Pinpoint the cell where the given text exists, returning its (x, y) midpoint coordinate. 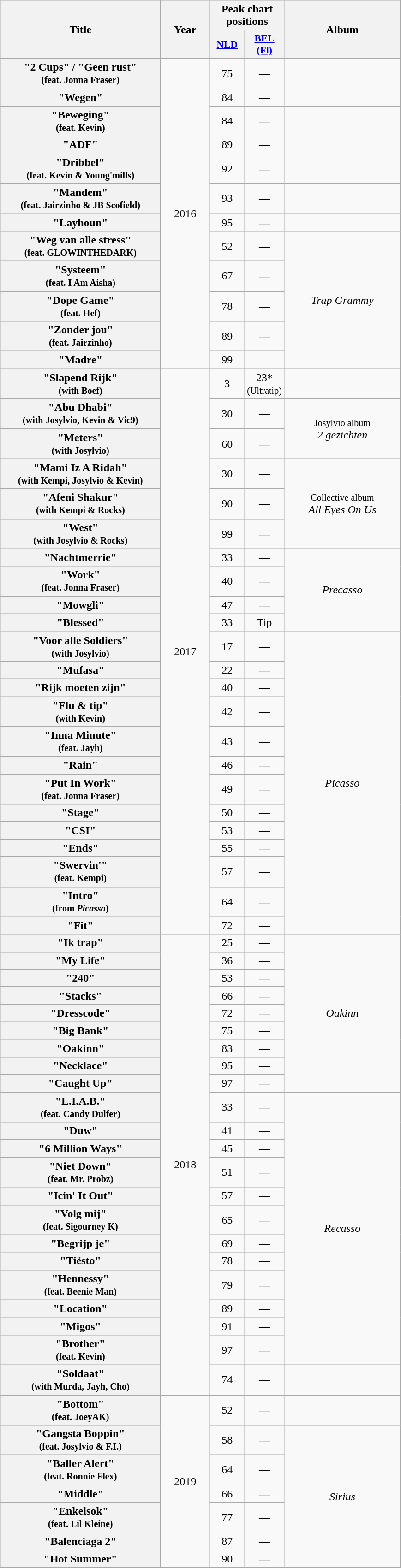
36 (227, 960)
"Tiësto" (80, 1261)
"Abu Dhabi" (with Josylvio, Kevin & Vic9) (80, 414)
"Beweging"(feat. Kevin) (80, 121)
58 (227, 1440)
"Inna Minute"(feat. Jayh) (80, 741)
74 (227, 1379)
"Enkelsok"(feat. Lil Kleine) (80, 1518)
69 (227, 1243)
Recasso (342, 1229)
"Begrijp je" (80, 1243)
"Zonder jou"(feat. Jairzinho) (80, 337)
"Stacks" (80, 995)
"Rain" (80, 765)
83 (227, 1048)
55 (227, 848)
25 (227, 943)
"6 Million Ways" (80, 1148)
23*(Ultratip) (265, 384)
"Dribbel"(feat. Kevin & Young'mills) (80, 169)
93 (227, 198)
92 (227, 169)
"Hennessy"(feat. Beenie Man) (80, 1284)
Josylvio album2 gezichten (342, 429)
"CSI" (80, 830)
"Ends" (80, 848)
Year (186, 30)
"Dresscode" (80, 1013)
"Intro"(from Picasso) (80, 902)
Oakinn (342, 1013)
"Brother"(feat. Kevin) (80, 1350)
17 (227, 646)
"Mowgli" (80, 605)
"Necklace" (80, 1066)
"Mufasa" (80, 670)
67 (227, 276)
22 (227, 670)
"Swervin'"(feat. Kempi) (80, 871)
"ADF" (80, 145)
2017 (186, 651)
"Work"(feat. Jonna Fraser) (80, 581)
Tip (265, 622)
"My Life" (80, 960)
"L.I.A.B."(feat. Candy Dulfer) (80, 1107)
Precasso (342, 590)
79 (227, 1284)
2018 (186, 1165)
2016 (186, 214)
"Fit" (80, 925)
"Mandem"(feat. Jairzinho & JB Scofield) (80, 198)
Collective albumAll Eyes On Us (342, 503)
"Afeni Shakur" (with Kempi & Rocks) (80, 503)
"Niet Down"(feat. Mr. Probz) (80, 1172)
"Gangsta Boppin" (feat. Josylvio & F.I.) (80, 1440)
41 (227, 1131)
"Rijk moeten zijn" (80, 687)
"Bottom" (feat. JoeyAK) (80, 1410)
"Icin' It Out" (80, 1196)
Sirius (342, 1497)
"Soldaat"(with Murda, Jayh, Cho) (80, 1379)
"Put In Work"(feat. Jonna Fraser) (80, 789)
91 (227, 1326)
"Balenciaga 2" (80, 1541)
"Voor alle Soldiers"(with Josylvio) (80, 646)
"Stage" (80, 813)
NLD (227, 44)
47 (227, 605)
65 (227, 1220)
77 (227, 1518)
"Duw" (80, 1131)
42 (227, 711)
87 (227, 1541)
"240" (80, 978)
"Slapend Rijk" (with Boef) (80, 384)
"Caught Up" (80, 1083)
45 (227, 1148)
Picasso (342, 783)
"Baller Alert" (feat. Ronnie Flex) (80, 1470)
46 (227, 765)
"Location" (80, 1308)
49 (227, 789)
"Ik trap" (80, 943)
43 (227, 741)
"Big Bank" (80, 1030)
Album (342, 30)
"Wegen" (80, 97)
"Systeem"(feat. I Am Aisha) (80, 276)
"2 Cups" / "Geen rust" (feat. Jonna Fraser) (80, 74)
"Migos" (80, 1326)
Trap Grammy (342, 300)
BEL(Fl) (265, 44)
Title (80, 30)
"Middle" (80, 1494)
"Flu & tip"(with Kevin) (80, 711)
"West" (with Josylvio & Rocks) (80, 534)
"Nachtmerrie" (80, 557)
"Oakinn" (80, 1048)
50 (227, 813)
2019 (186, 1481)
3 (227, 384)
"Meters" (with Josylvio) (80, 444)
"Hot Summer" (80, 1559)
"Layhoun" (80, 222)
60 (227, 444)
Peak chart positions (247, 16)
"Volg mij"(feat. Sigourney K) (80, 1220)
"Dope Game"(feat. Hef) (80, 306)
"Madre" (80, 360)
"Weg van alle stress"(feat. GLOWINTHEDARK) (80, 246)
"Mami Iz A Ridah" (with Kempi, Josylvio & Kevin) (80, 474)
51 (227, 1172)
"Blessed" (80, 622)
